Detect which cell encompasses the target text, then output its [x, y] center coordinate. 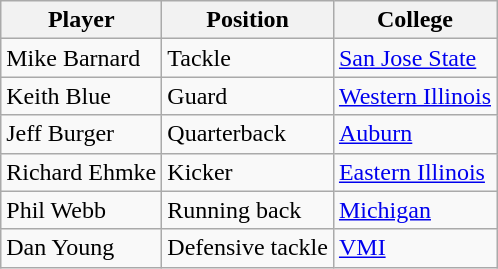
Keith Blue [82, 96]
Richard Ehmke [82, 172]
VMI [414, 248]
Jeff Burger [82, 134]
Mike Barnard [82, 58]
Defensive tackle [248, 248]
San Jose State [414, 58]
Western Illinois [414, 96]
Eastern Illinois [414, 172]
Dan Young [82, 248]
College [414, 20]
Michigan [414, 210]
Running back [248, 210]
Quarterback [248, 134]
Tackle [248, 58]
Position [248, 20]
Kicker [248, 172]
Player [82, 20]
Phil Webb [82, 210]
Auburn [414, 134]
Guard [248, 96]
